Provide the (X, Y) coordinate of the cell's center where the given text is located.  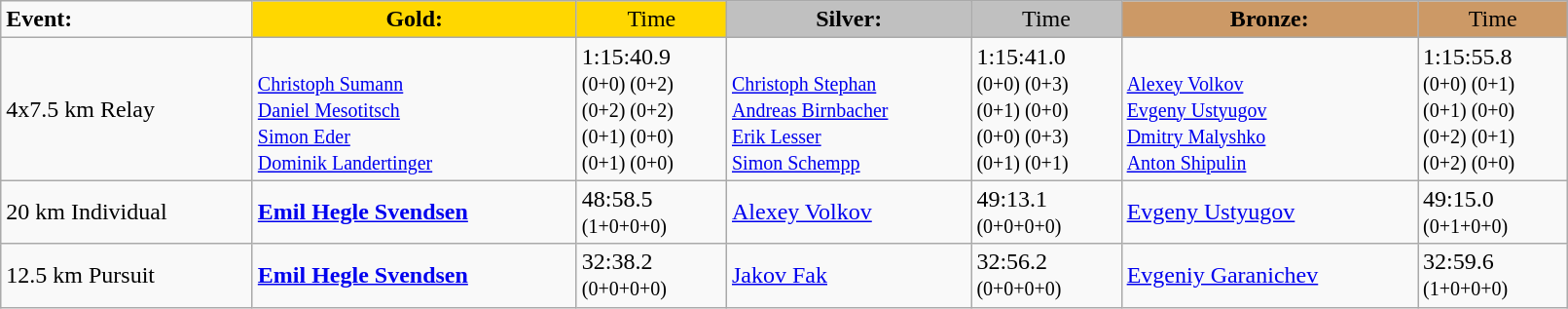
49:15.0(0+1+0+0) (1493, 212)
Jakov Fak (849, 275)
20 km Individual (127, 212)
Gold: (415, 19)
48:58.5(1+0+0+0) (651, 212)
Event: (127, 19)
12.5 km Pursuit (127, 275)
32:56.2(0+0+0+0) (1046, 275)
32:38.2(0+0+0+0) (651, 275)
Alexey VolkovEvgeny UstyugovDmitry MalyshkoAnton Shipulin (1269, 109)
1:15:41.0(0+0) (0+3)(0+1) (0+0)(0+0) (0+3)(0+1) (0+1) (1046, 109)
1:15:55.8(0+0) (0+1)(0+1) (0+0)(0+2) (0+1)(0+2) (0+0) (1493, 109)
32:59.6(1+0+0+0) (1493, 275)
Bronze: (1269, 19)
49:13.1(0+0+0+0) (1046, 212)
4x7.5 km Relay (127, 109)
Silver: (849, 19)
Evgeny Ustyugov (1269, 212)
1:15:40.9(0+0) (0+2)(0+2) (0+2)(0+1) (0+0)(0+1) (0+0) (651, 109)
Evgeniy Garanichev (1269, 275)
Christoph StephanAndreas BirnbacherErik LesserSimon Schempp (849, 109)
Christoph SumannDaniel MesotitschSimon EderDominik Landertinger (415, 109)
Alexey Volkov (849, 212)
